For the text-containing cell, return its midpoint in [X, Y] coordinate format. 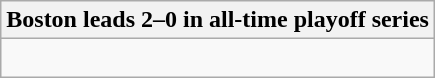
Boston leads 2–0 in all-time playoff series [218, 20]
